Find where the given text appears and provide that cell's center as [X, Y] coordinate. 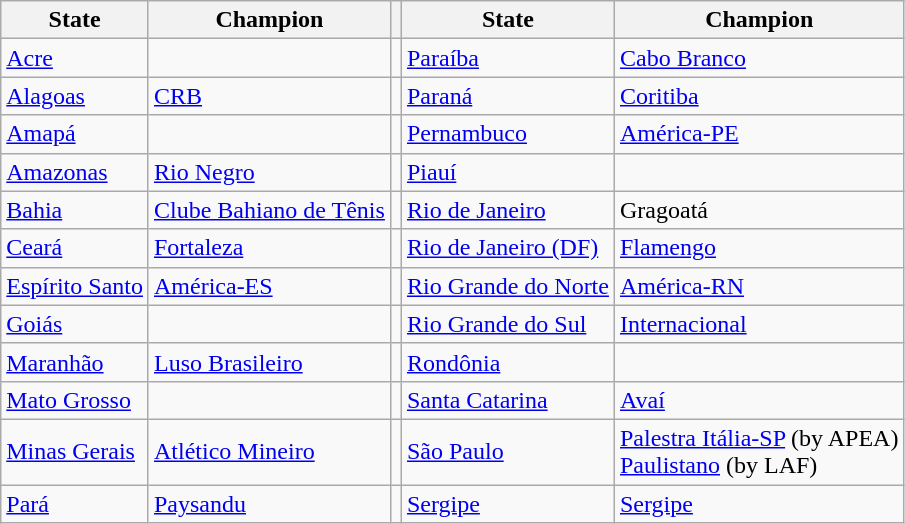
Cabo Branco [758, 58]
Minas Gerais [75, 452]
América-PE [758, 134]
Ceará [75, 248]
Maranhão [75, 362]
Rio Negro [269, 172]
Mato Grosso [75, 400]
Piauí [508, 172]
São Paulo [508, 452]
Acre [75, 58]
Rio de Janeiro [508, 210]
América-ES [269, 286]
CRB [269, 96]
Paraíba [508, 58]
Gragoatá [758, 210]
Rio Grande do Norte [508, 286]
Paysandu [269, 503]
Avaí [758, 400]
Alagoas [75, 96]
Palestra Itália-SP (by APEA)Paulistano (by LAF) [758, 452]
Clube Bahiano de Tênis [269, 210]
Amapá [75, 134]
Amazonas [75, 172]
Atlético Mineiro [269, 452]
América-RN [758, 286]
Espírito Santo [75, 286]
Paraná [508, 96]
Flamengo [758, 248]
Bahia [75, 210]
Pará [75, 503]
Goiás [75, 324]
Coritiba [758, 96]
Luso Brasileiro [269, 362]
Rio de Janeiro (DF) [508, 248]
Fortaleza [269, 248]
Internacional [758, 324]
Pernambuco [508, 134]
Rio Grande do Sul [508, 324]
Rondônia [508, 362]
Santa Catarina [508, 400]
